Output the [x, y] coordinate of the center of the cell containing the given text.  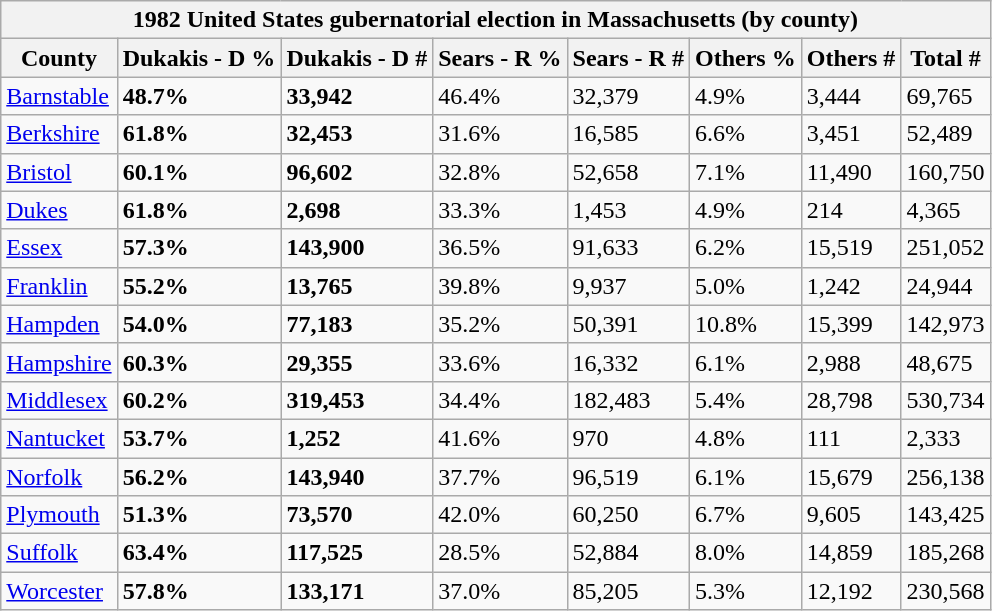
133,171 [357, 591]
39.8% [500, 286]
41.6% [500, 438]
319,453 [357, 400]
Hampden [59, 324]
12,192 [851, 591]
9,605 [851, 515]
5.3% [745, 591]
256,138 [946, 477]
Bristol [59, 172]
60.2% [199, 400]
Hampshire [59, 362]
31.6% [500, 134]
96,602 [357, 172]
County [59, 58]
60,250 [628, 515]
5.4% [745, 400]
42.0% [500, 515]
73,570 [357, 515]
33,942 [357, 96]
36.5% [500, 248]
Others # [851, 58]
970 [628, 438]
69,765 [946, 96]
60.3% [199, 362]
2,698 [357, 210]
34.4% [500, 400]
2,988 [851, 362]
48,675 [946, 362]
143,425 [946, 515]
32,379 [628, 96]
Essex [59, 248]
63.4% [199, 553]
143,940 [357, 477]
13,765 [357, 286]
117,525 [357, 553]
16,332 [628, 362]
50,391 [628, 324]
28.5% [500, 553]
230,568 [946, 591]
Franklin [59, 286]
2,333 [946, 438]
6.7% [745, 515]
57.8% [199, 591]
Nantucket [59, 438]
214 [851, 210]
4,365 [946, 210]
91,633 [628, 248]
14,859 [851, 553]
52,884 [628, 553]
Dukes [59, 210]
28,798 [851, 400]
Berkshire [59, 134]
185,268 [946, 553]
33.3% [500, 210]
Others % [745, 58]
Dukakis - D # [357, 58]
10.8% [745, 324]
29,355 [357, 362]
8.0% [745, 553]
60.1% [199, 172]
11,490 [851, 172]
54.0% [199, 324]
Sears - R % [500, 58]
37.0% [500, 591]
85,205 [628, 591]
Worcester [59, 591]
Norfolk [59, 477]
1,252 [357, 438]
46.4% [500, 96]
6.2% [745, 248]
33.6% [500, 362]
32.8% [500, 172]
182,483 [628, 400]
35.2% [500, 324]
530,734 [946, 400]
5.0% [745, 286]
251,052 [946, 248]
9,937 [628, 286]
3,444 [851, 96]
55.2% [199, 286]
53.7% [199, 438]
Middlesex [59, 400]
52,489 [946, 134]
6.6% [745, 134]
111 [851, 438]
96,519 [628, 477]
32,453 [357, 134]
15,399 [851, 324]
52,658 [628, 172]
Total # [946, 58]
142,973 [946, 324]
48.7% [199, 96]
15,519 [851, 248]
Suffolk [59, 553]
143,900 [357, 248]
1982 United States gubernatorial election in Massachusetts (by county) [496, 20]
51.3% [199, 515]
1,453 [628, 210]
7.1% [745, 172]
57.3% [199, 248]
Plymouth [59, 515]
Barnstable [59, 96]
Sears - R # [628, 58]
160,750 [946, 172]
56.2% [199, 477]
3,451 [851, 134]
37.7% [500, 477]
77,183 [357, 324]
24,944 [946, 286]
1,242 [851, 286]
4.8% [745, 438]
15,679 [851, 477]
Dukakis - D % [199, 58]
16,585 [628, 134]
